Extract the (x, y) coordinate from the center of the cell holding the provided text.  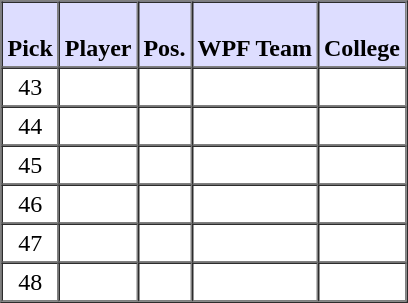
47 (30, 244)
48 (30, 282)
Player (98, 35)
College (362, 35)
45 (30, 166)
44 (30, 126)
Pick (30, 35)
46 (30, 204)
WPF Team (254, 35)
Pos. (164, 35)
43 (30, 88)
